Find where the given text appears and provide that cell's center as (X, Y) coordinate. 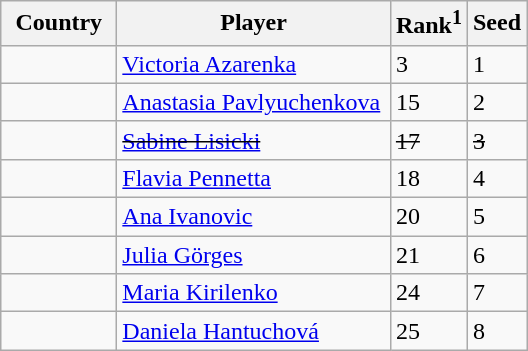
Rank1 (428, 24)
8 (496, 331)
Sabine Lisicki (254, 140)
Player (254, 24)
15 (428, 102)
6 (496, 255)
Anastasia Pavlyuchenkova (254, 102)
24 (428, 293)
25 (428, 331)
21 (428, 255)
7 (496, 293)
Victoria Azarenka (254, 64)
Country (59, 24)
20 (428, 217)
Flavia Pennetta (254, 178)
1 (496, 64)
Daniela Hantuchová (254, 331)
4 (496, 178)
18 (428, 178)
2 (496, 102)
17 (428, 140)
Julia Görges (254, 255)
5 (496, 217)
Ana Ivanovic (254, 217)
Seed (496, 24)
Maria Kirilenko (254, 293)
